Locate the cell with the specified text and output its (X, Y) center coordinate. 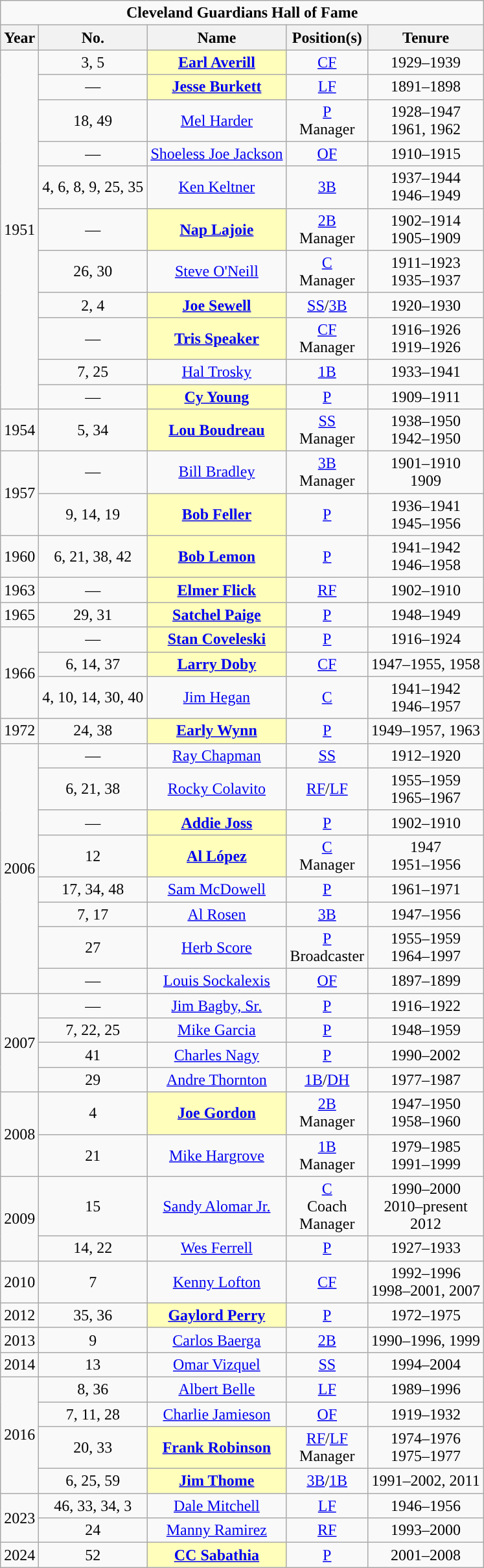
1B/DH (327, 1080)
27 (93, 948)
1947–19501958–1960 (426, 1113)
Jim Hegan (216, 698)
1891–1898 (426, 87)
Joe Sewell (216, 305)
1993–2000 (426, 1530)
20, 33 (93, 1447)
1963 (19, 590)
Jim Thome (216, 1481)
2010 (19, 1281)
1909–1911 (426, 396)
1951 (19, 230)
Louis Sockalexis (216, 981)
Stan Coveleski (216, 639)
1979–19851991–1999 (426, 1156)
1B (327, 372)
1992–19961998–2001, 2007 (426, 1281)
2008 (19, 1134)
6, 21, 38 (93, 789)
Bill Bradley (216, 472)
1948–1959 (426, 1030)
1961–1971 (426, 889)
Charlie Jamieson (216, 1414)
1941–19421946–1958 (426, 556)
Larry Doby (216, 664)
Mike Garcia (216, 1030)
4 (93, 1113)
Al López (216, 856)
1989–1996 (426, 1389)
3, 5 (93, 62)
Mel Harder (216, 121)
Early Wynn (216, 731)
Sam McDowell (216, 889)
1948–1949 (426, 615)
1960 (19, 556)
6, 14, 37 (93, 664)
1955–19591965–1967 (426, 789)
1947–1955, 1958 (426, 664)
Al Rosen (216, 914)
1946–1956 (426, 1506)
Tenure (426, 38)
1949–1957, 1963 (426, 731)
14, 22 (93, 1248)
1911–19231935–1937 (426, 271)
46, 33, 34, 3 (93, 1506)
1BManager (327, 1156)
1910–1915 (426, 154)
1916–19261919–1926 (426, 339)
RF/LF (327, 789)
1957 (19, 493)
6, 25, 59 (93, 1481)
Albert Belle (216, 1389)
Jim Bagby, Sr. (216, 1006)
6, 21, 38, 42 (93, 556)
2013 (19, 1340)
Satchel Paige (216, 615)
RF/LFManager (327, 1447)
12 (93, 856)
1920–1930 (426, 305)
2012 (19, 1315)
Cleveland Guardians Hall of Fame (242, 13)
PManager (327, 121)
Hal Trosky (216, 372)
Gaylord Perry (216, 1315)
1954 (19, 431)
2, 4 (93, 305)
Charles Nagy (216, 1055)
15 (93, 1206)
CFManager (327, 339)
2007 (19, 1043)
Omar Vizquel (216, 1364)
13 (93, 1364)
Cy Young (216, 396)
No. (93, 38)
1991–2002, 2011 (426, 1481)
7 (93, 1281)
Steve O'Neill (216, 271)
Elmer Flick (216, 590)
2024 (19, 1555)
Andre Thornton (216, 1080)
4, 10, 14, 30, 40 (93, 698)
1977–1987 (426, 1080)
Addie Joss (216, 822)
52 (93, 1555)
24 (93, 1530)
41 (93, 1055)
1938–19501942–1950 (426, 431)
Frank Robinson (216, 1447)
1990–1996, 1999 (426, 1340)
21 (93, 1156)
Year (19, 38)
9, 14, 19 (93, 515)
1972 (19, 731)
SS/3B (327, 305)
1902–19141905–1909 (426, 230)
Name (216, 38)
1965 (19, 615)
Dale Mitchell (216, 1506)
1933–1941 (426, 372)
1916–1922 (426, 1006)
1937–19441946–1949 (426, 187)
1912–1920 (426, 755)
CC Sabathia (216, 1555)
Bob Lemon (216, 556)
26, 30 (93, 271)
Joe Gordon (216, 1113)
C (327, 698)
1972–1975 (426, 1315)
Carlos Baerga (216, 1340)
1919–1932 (426, 1414)
Position(s) (327, 38)
3BManager (327, 472)
7, 17 (93, 914)
2006 (19, 868)
2009 (19, 1218)
Earl Averill (216, 62)
9 (93, 1340)
1897–1899 (426, 981)
1936–19411945–1956 (426, 515)
1990–2002 (426, 1055)
35, 36 (93, 1315)
18, 49 (93, 121)
29 (93, 1080)
2023 (19, 1518)
Sandy Alomar Jr. (216, 1206)
2014 (19, 1364)
1955–19591964–1997 (426, 948)
2B (327, 1340)
1947–1956 (426, 914)
3B/1B (327, 1481)
Wes Ferrell (216, 1248)
Manny Ramirez (216, 1530)
2016 (19, 1434)
Herb Score (216, 948)
SSManager (327, 431)
7, 25 (93, 372)
Nap Lajoie (216, 230)
Mike Hargrove (216, 1156)
PBroadcaster (327, 948)
Ken Keltner (216, 187)
8, 36 (93, 1389)
1928–19471961, 1962 (426, 121)
29, 31 (93, 615)
7, 22, 25 (93, 1030)
1941–19421946–1957 (426, 698)
Bob Feller (216, 515)
Ray Chapman (216, 755)
Jesse Burkett (216, 87)
Kenny Lofton (216, 1281)
19471951–1956 (426, 856)
1994–2004 (426, 1364)
1966 (19, 673)
1974–19761975–1977 (426, 1447)
4, 6, 8, 9, 25, 35 (93, 187)
17, 34, 48 (93, 889)
1901–19101909 (426, 472)
Shoeless Joe Jackson (216, 154)
Lou Boudreau (216, 431)
1916–1924 (426, 639)
1929–1939 (426, 62)
1990–20002010–present2012 (426, 1206)
24, 38 (93, 731)
1927–1933 (426, 1248)
Rocky Colavito (216, 789)
7, 11, 28 (93, 1414)
5, 34 (93, 431)
Tris Speaker (216, 339)
2001–2008 (426, 1555)
CCoachManager (327, 1206)
